Scan for the cell matching the given text and deliver its [X, Y] coordinate at center. 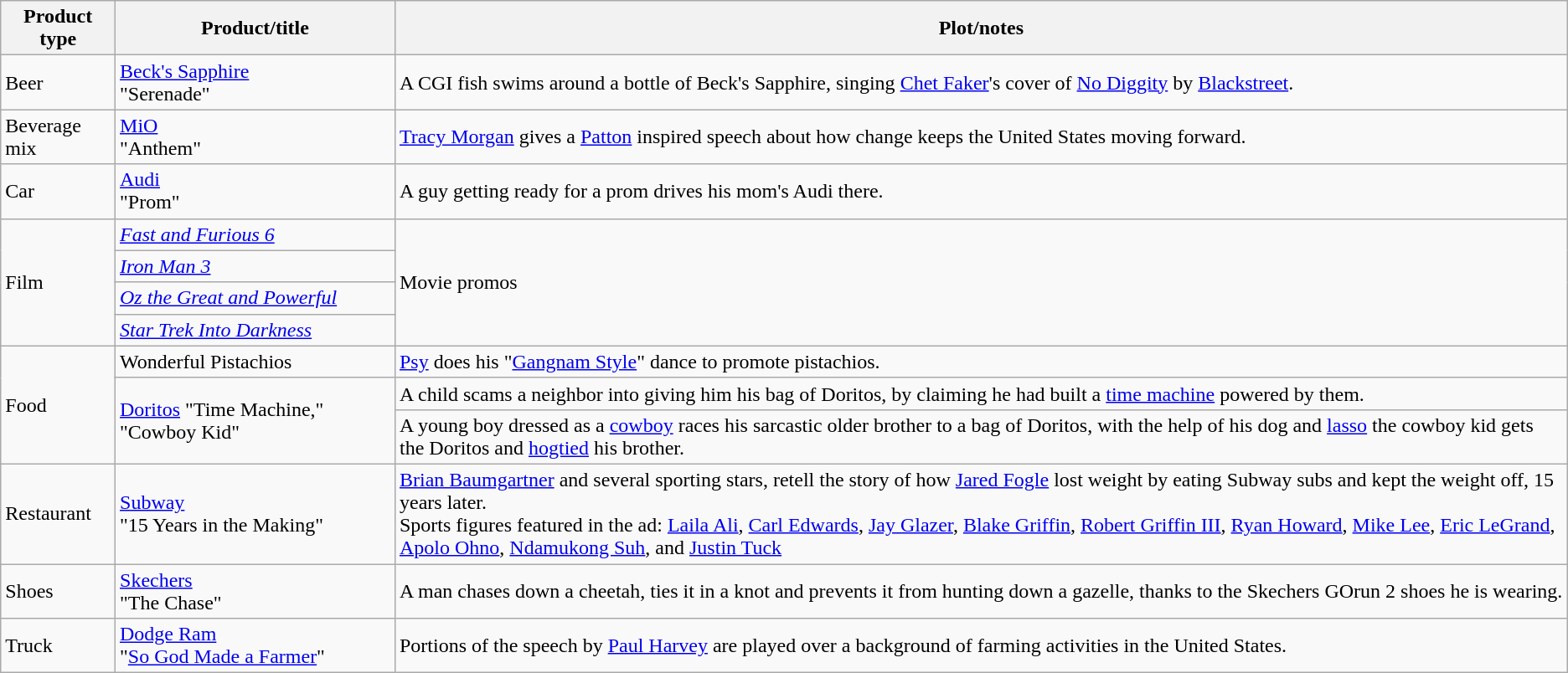
Food [59, 405]
Skechers"The Chase" [255, 591]
Fast and Furious 6 [255, 234]
MiO"Anthem" [255, 137]
Portions of the speech by Paul Harvey are played over a background of farming activities in the United States. [981, 646]
A CGI fish swims around a bottle of Beck's Sapphire, singing Chet Faker's cover of No Diggity by Blackstreet. [981, 82]
Audi"Prom" [255, 191]
Wonderful Pistachios [255, 362]
Doritos "Time Machine," "Cowboy Kid" [255, 420]
Plot/notes [981, 28]
Psy does his "Gangnam Style" dance to promote pistachios. [981, 362]
Product/title [255, 28]
Dodge Ram"So God Made a Farmer" [255, 646]
Iron Man 3 [255, 266]
Movie promos [981, 282]
Star Trek Into Darkness [255, 330]
Oz the Great and Powerful [255, 298]
Beer [59, 82]
Truck [59, 646]
Tracy Morgan gives a Patton inspired speech about how change keeps the United States moving forward. [981, 137]
A man chases down a cheetah, ties it in a knot and prevents it from hunting down a gazelle, thanks to the Skechers GOrun 2 shoes he is wearing. [981, 591]
A child scams a neighbor into giving him his bag of Doritos, by claiming he had built a time machine powered by them. [981, 393]
Product type [59, 28]
Subway"15 Years in the Making" [255, 514]
Film [59, 282]
Restaurant [59, 514]
Beck's Sapphire"Serenade" [255, 82]
Car [59, 191]
Shoes [59, 591]
Beverage mix [59, 137]
A guy getting ready for a prom drives his mom's Audi there. [981, 191]
